Locate the cell with the specified text and output its [x, y] center coordinate. 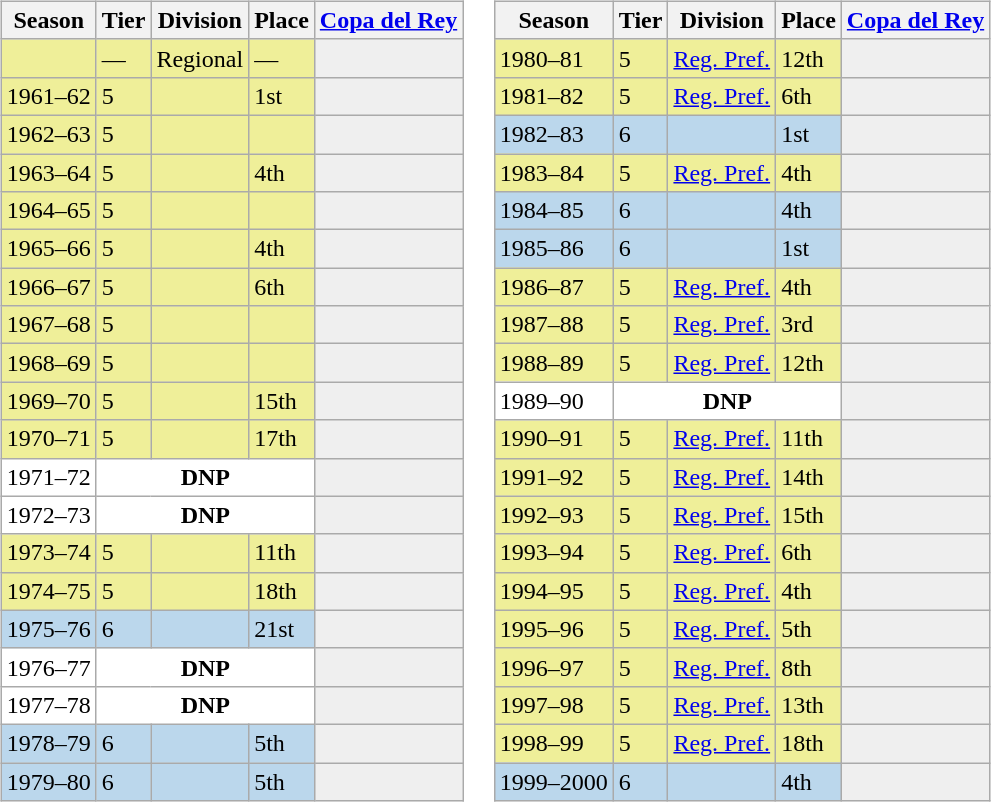
1991–92 [554, 477]
1969–70 [48, 401]
1996–97 [554, 667]
1961–62 [48, 96]
1986–87 [554, 287]
1967–68 [48, 325]
1971–72 [48, 477]
Regional [200, 58]
1983–84 [554, 173]
1973–74 [48, 553]
8th [809, 667]
1999–2000 [554, 781]
1976–77 [48, 667]
1989–90 [554, 401]
1963–64 [48, 173]
1980–81 [554, 58]
1981–82 [554, 96]
1987–88 [554, 325]
1977–78 [48, 705]
1978–79 [48, 743]
1974–75 [48, 591]
1984–85 [554, 211]
1964–65 [48, 211]
1995–96 [554, 629]
1985–86 [554, 249]
1968–69 [48, 363]
1992–93 [554, 515]
1966–67 [48, 287]
1988–89 [554, 363]
1962–63 [48, 134]
1975–76 [48, 629]
21st [282, 629]
1997–98 [554, 705]
1993–94 [554, 553]
3rd [809, 325]
17th [282, 439]
1979–80 [48, 781]
1970–71 [48, 439]
14th [809, 477]
1990–91 [554, 439]
13th [809, 705]
1994–95 [554, 591]
1998–99 [554, 743]
1982–83 [554, 134]
1965–66 [48, 249]
1972–73 [48, 515]
